Return (x, y) of the center of cell containing provided text 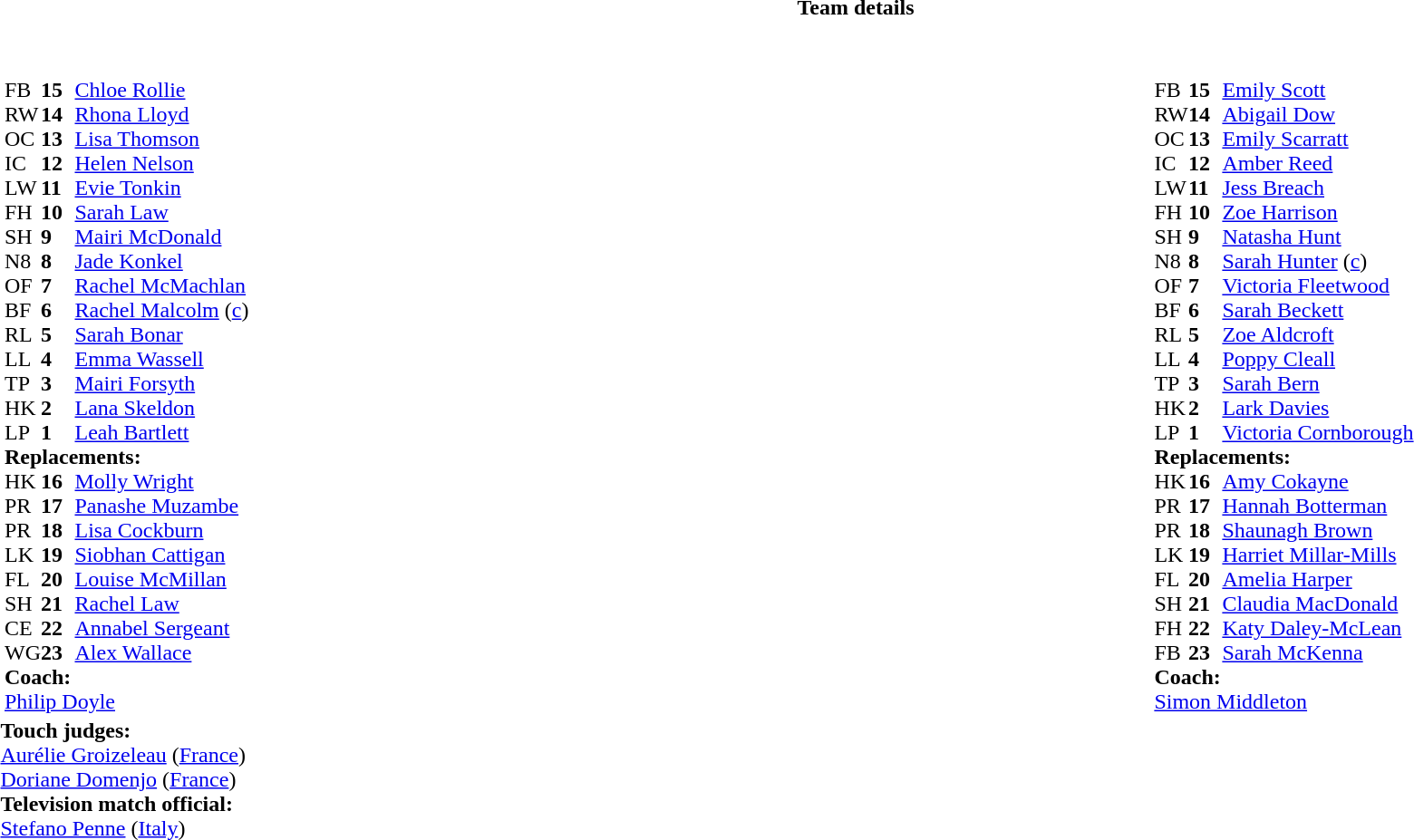
Sarah Bonar (161, 335)
Mairi McDonald (161, 237)
Shaunagh Brown (1318, 531)
Mairi Forsyth (161, 384)
Sarah Beckett (1318, 310)
Louise McMillan (161, 580)
Zoe Aldcroft (1318, 335)
Poppy Cleall (1318, 359)
Emily Scarratt (1318, 140)
Sarah Hunter (c) (1318, 261)
Claudia MacDonald (1318, 603)
Jess Breach (1318, 188)
Philip Doyle (127, 701)
Abigail Dow (1318, 114)
Rachel Law (161, 603)
Simon Middleton (1283, 701)
Emma Wassell (161, 359)
Sarah Bern (1318, 384)
Amy Cokayne (1318, 482)
Rachel Malcolm (c) (161, 310)
Molly Wright (161, 482)
Hannah Botterman (1318, 506)
Katy Daley-McLean (1318, 629)
Leah Bartlett (161, 433)
Victoria Fleetwood (1318, 286)
Lana Skeldon (161, 408)
CE (23, 629)
Amelia Harper (1318, 580)
Amber Reed (1318, 163)
Lark Davies (1318, 408)
Victoria Cornborough (1318, 433)
Harriet Millar-Mills (1318, 555)
Jade Konkel (161, 261)
Alex Wallace (161, 652)
Siobhan Cattigan (161, 555)
Chloe Rollie (161, 91)
Rhona Lloyd (161, 114)
Annabel Sergeant (161, 629)
Sarah Law (161, 212)
Sarah McKenna (1318, 652)
Lisa Thomson (161, 140)
Panashe Muzambe (161, 506)
WG (23, 652)
Evie Tonkin (161, 188)
Lisa Cockburn (161, 531)
Rachel McMachlan (161, 286)
Natasha Hunt (1318, 237)
Emily Scott (1318, 91)
Helen Nelson (161, 163)
Zoe Harrison (1318, 212)
